Provide the [x, y] coordinate of the cell's center where the given text is located.  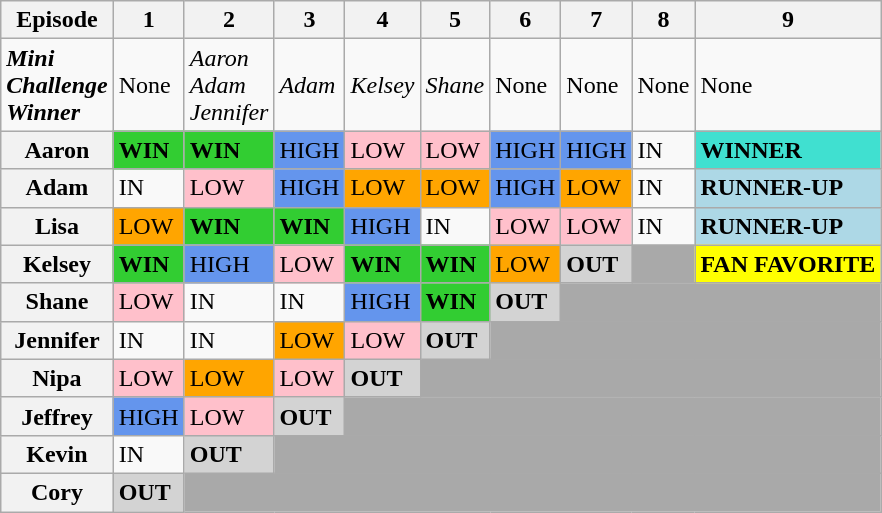
5 [455, 20]
Kevin [57, 454]
WINNER [788, 150]
MiniChallengeWinner [57, 85]
AaronAdamJennifer [229, 85]
1 [148, 20]
Episode [57, 20]
Aaron [57, 150]
Cory [57, 492]
3 [310, 20]
Jeffrey [57, 416]
4 [382, 20]
9 [788, 20]
8 [664, 20]
Nipa [57, 378]
7 [596, 20]
FAN FAVORITE [788, 264]
2 [229, 20]
Lisa [57, 226]
Jennifer [57, 340]
6 [526, 20]
